Extract the (x, y) coordinate from the center of the cell holding the provided text.  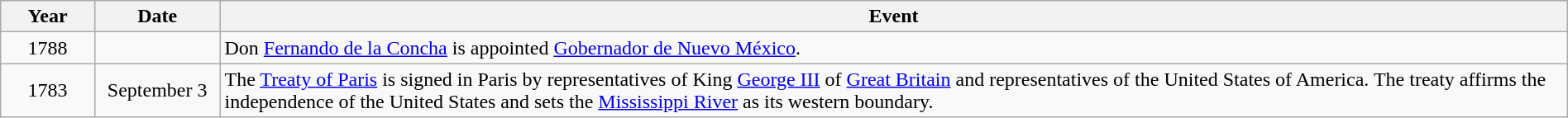
Date (157, 17)
1783 (48, 91)
September 3 (157, 91)
Event (893, 17)
1788 (48, 48)
Don Fernando de la Concha is appointed Gobernador de Nuevo México. (893, 48)
Year (48, 17)
